Locate the cell with the specified text and output its [X, Y] center coordinate. 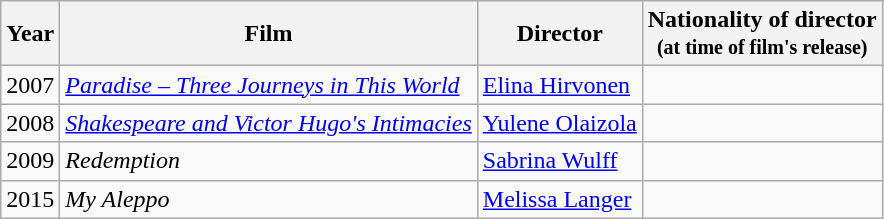
Year [30, 34]
2015 [30, 199]
Director [560, 34]
2007 [30, 85]
My Aleppo [268, 199]
Sabrina Wulff [560, 161]
2008 [30, 123]
Melissa Langer [560, 199]
Film [268, 34]
Nationality of director(at time of film's release) [762, 34]
Yulene Olaizola [560, 123]
Elina Hirvonen [560, 85]
Redemption [268, 161]
Shakespeare and Victor Hugo's Intimacies [268, 123]
2009 [30, 161]
Paradise – Three Journeys in This World [268, 85]
